Return the [X, Y] coordinate for the center point of the cell that contains the specified text.  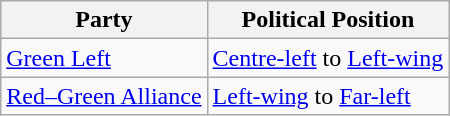
Party [104, 20]
Green Left [104, 58]
Red–Green Alliance [104, 96]
Centre-left to Left-wing [328, 58]
Political Position [328, 20]
Left-wing to Far-left [328, 96]
